Output the (x, y) coordinate of the center of the cell containing the given text.  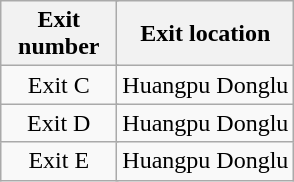
Exit D (59, 123)
Exit location (206, 34)
Exit C (59, 85)
Exit E (59, 161)
Exit number (59, 34)
